For the text-containing cell, return its midpoint in [x, y] coordinate format. 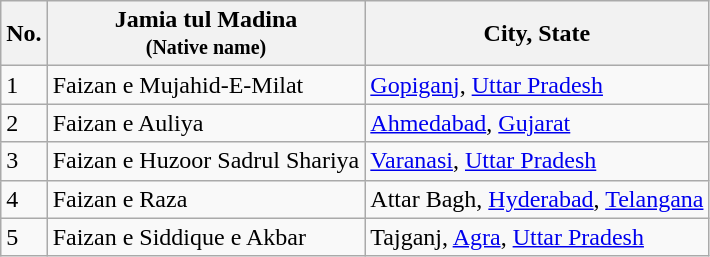
Jamia tul Madina(Native name) [206, 34]
No. [24, 34]
Tajganj, Agra, Uttar Pradesh [537, 237]
2 [24, 123]
Faizan e Raza [206, 199]
3 [24, 161]
Ahmedabad, Gujarat [537, 123]
Faizan e Huzoor Sadrul Shariya [206, 161]
Faizan e Mujahid-E-Milat [206, 85]
Faizan e Siddique e Akbar [206, 237]
5 [24, 237]
Attar Bagh, Hyderabad, Telangana [537, 199]
1 [24, 85]
Gopiganj, Uttar Pradesh [537, 85]
Varanasi, Uttar Pradesh [537, 161]
Faizan e Auliya [206, 123]
4 [24, 199]
City, State [537, 34]
